Capture the cell that displays the provided text and extract its (x, y) central coordinate. 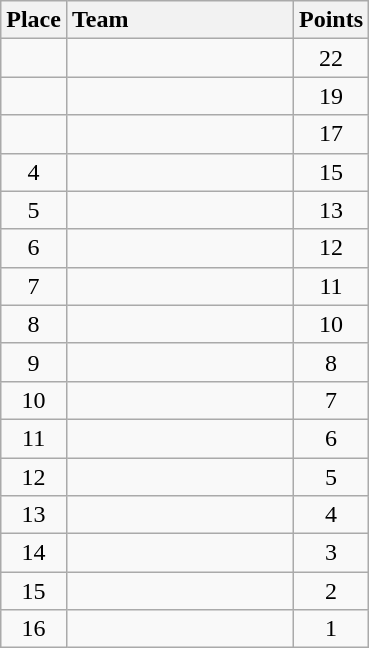
1 (332, 629)
Team (180, 20)
Points (332, 20)
17 (332, 134)
2 (332, 591)
22 (332, 58)
3 (332, 553)
14 (34, 553)
19 (332, 96)
Place (34, 20)
9 (34, 362)
16 (34, 629)
